Provide the (x, y) coordinate of the cell's center where the given text is located.  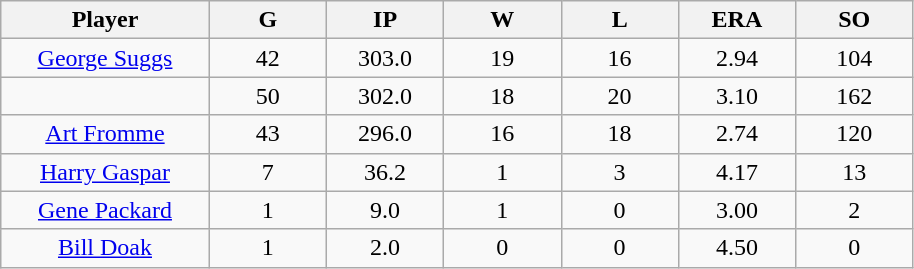
Gene Packard (105, 210)
W (502, 20)
2.94 (736, 58)
13 (854, 172)
ERA (736, 20)
3.10 (736, 96)
4.50 (736, 248)
2.0 (384, 248)
SO (854, 20)
20 (620, 96)
120 (854, 134)
Player (105, 20)
3.00 (736, 210)
43 (268, 134)
50 (268, 96)
L (620, 20)
G (268, 20)
IP (384, 20)
3 (620, 172)
George Suggs (105, 58)
Bill Doak (105, 248)
104 (854, 58)
303.0 (384, 58)
19 (502, 58)
7 (268, 172)
296.0 (384, 134)
162 (854, 96)
2 (854, 210)
Art Fromme (105, 134)
42 (268, 58)
302.0 (384, 96)
36.2 (384, 172)
4.17 (736, 172)
9.0 (384, 210)
Harry Gaspar (105, 172)
2.74 (736, 134)
